Return the (x, y) coordinate for the center point of the cell that contains the specified text.  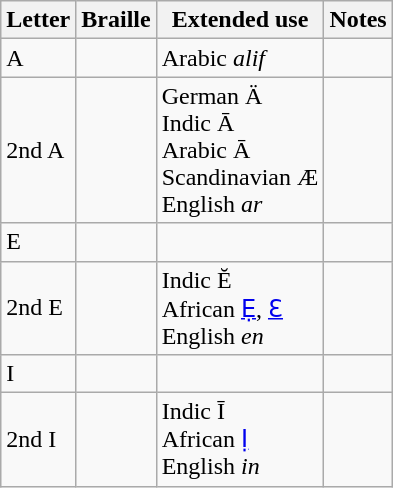
I (38, 374)
2nd E (38, 308)
Indic ĪAfrican ỊEnglish in (240, 440)
E (38, 242)
Letter (38, 20)
Indic ĔAfrican Ẹ, ƐEnglish en (240, 308)
2nd A (38, 150)
2nd I (38, 440)
Arabic alif (240, 58)
German ÄIndic ĀArabic ĀScandinavian ÆEnglish ar (240, 150)
Braille (116, 20)
Extended use (240, 20)
Notes (358, 20)
A (38, 58)
